Output the [x, y] coordinate of the center of the cell containing the given text.  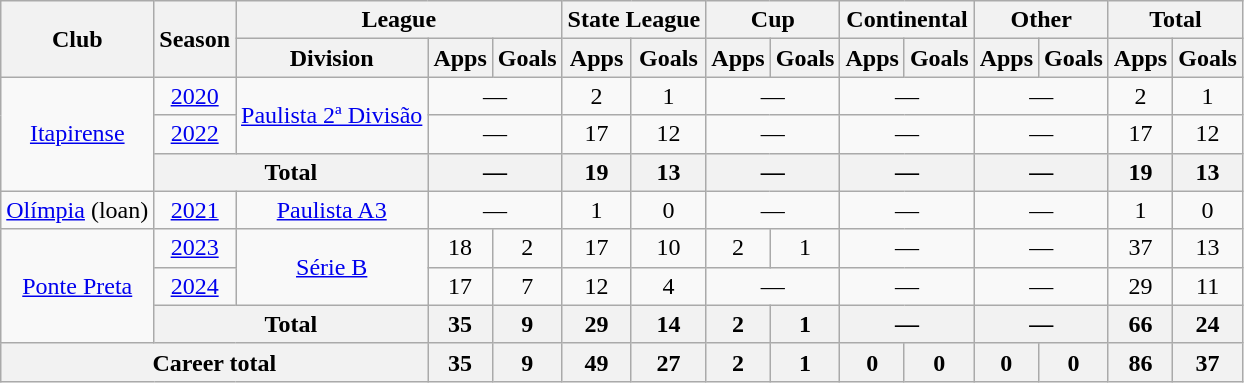
Career total [214, 362]
2020 [195, 96]
4 [668, 286]
Ponte Preta [78, 286]
49 [596, 362]
Cup [773, 20]
10 [668, 248]
Série B [332, 267]
11 [1208, 286]
Itapirense [78, 134]
66 [1140, 324]
86 [1140, 362]
24 [1208, 324]
Olímpia (loan) [78, 210]
Other [1041, 20]
2022 [195, 134]
Season [195, 39]
Paulista 2ª Divisão [332, 115]
Continental [907, 20]
14 [668, 324]
2023 [195, 248]
2024 [195, 286]
7 [527, 286]
2021 [195, 210]
Club [78, 39]
League [400, 20]
State League [634, 20]
27 [668, 362]
18 [460, 248]
Paulista A3 [332, 210]
Division [332, 58]
